Provide the (X, Y) coordinate of the cell's center where the given text is located.  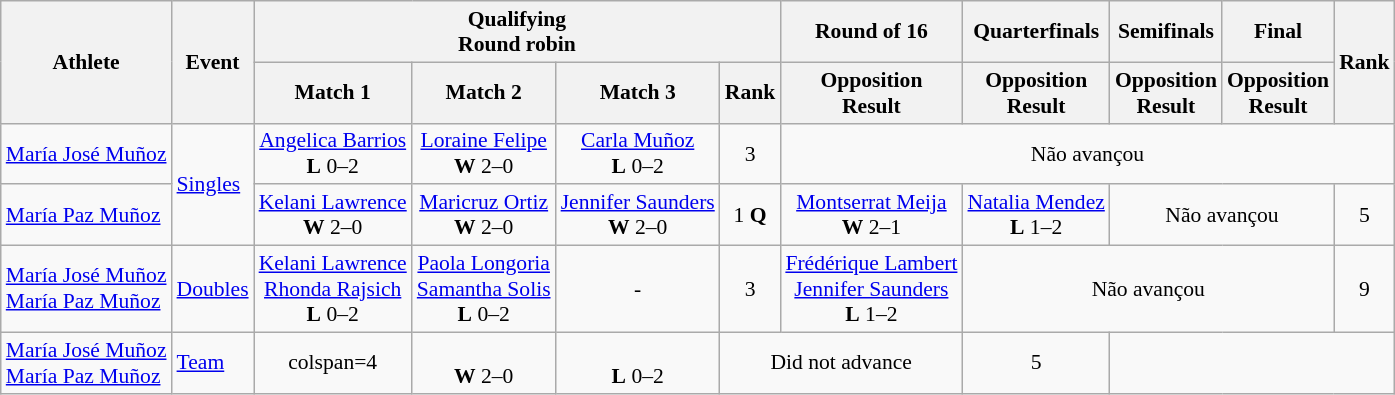
Event (213, 62)
Quarterfinals (1036, 32)
Doubles (213, 290)
QualifyingRound robin (518, 32)
Jennifer SaundersW 2–0 (638, 216)
Angelica BarriosL 0–2 (333, 154)
Did not advance (842, 362)
9 (1364, 290)
Match 3 (638, 92)
colspan=4 (333, 362)
W 2–0 (484, 362)
Round of 16 (871, 32)
Kelani LawrenceRhonda RajsichL 0–2 (333, 290)
L 0–2 (638, 362)
María Paz Muñoz (86, 216)
Maricruz OrtizW 2–0 (484, 216)
María José Muñoz (86, 154)
1 Q (750, 216)
Montserrat MeijaW 2–1 (871, 216)
Kelani LawrenceW 2–0 (333, 216)
Frédérique LambertJennifer SaundersL 1–2 (871, 290)
Final (1278, 32)
Match 1 (333, 92)
Team (213, 362)
Paola LongoriaSamantha SolisL 0–2 (484, 290)
Natalia MendezL 1–2 (1036, 216)
Carla MuñozL 0–2 (638, 154)
- (638, 290)
Athlete (86, 62)
Match 2 (484, 92)
Singles (213, 184)
Semifinals (1166, 32)
Loraine FelipeW 2–0 (484, 154)
